For the text-containing cell, return its midpoint in (x, y) coordinate format. 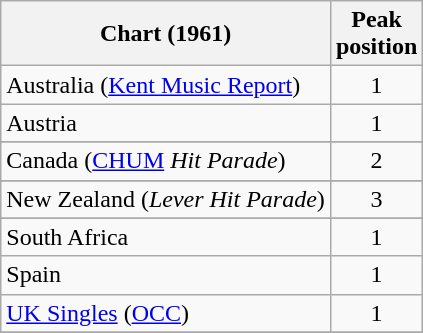
Chart (1961) (166, 34)
2 (376, 161)
3 (376, 199)
New Zealand (Lever Hit Parade) (166, 199)
Peakposition (376, 34)
Spain (166, 275)
Australia (Kent Music Report) (166, 85)
Austria (166, 123)
South Africa (166, 237)
Canada (CHUM Hit Parade) (166, 161)
UK Singles (OCC) (166, 313)
